Output the (X, Y) coordinate of the center of the cell containing the given text.  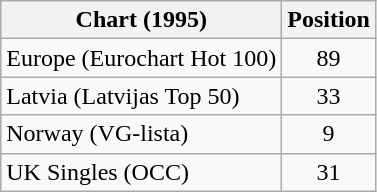
Norway (VG-lista) (142, 134)
Latvia (Latvijas Top 50) (142, 96)
89 (329, 58)
Chart (1995) (142, 20)
UK Singles (OCC) (142, 172)
33 (329, 96)
Europe (Eurochart Hot 100) (142, 58)
31 (329, 172)
9 (329, 134)
Position (329, 20)
